Identify which cell holds the provided text, then report its [X, Y] central coordinate. 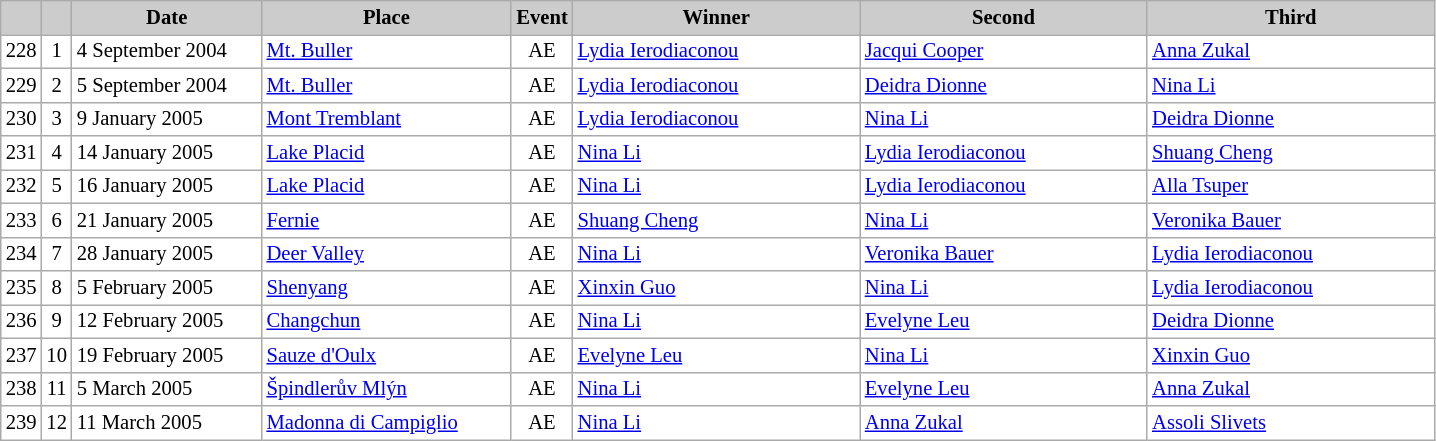
239 [22, 423]
Date [167, 17]
4 [56, 153]
Sauze d'Oulx [387, 355]
237 [22, 355]
Alla Tsuper [1290, 186]
233 [22, 220]
10 [56, 355]
21 January 2005 [167, 220]
9 January 2005 [167, 119]
11 [56, 389]
5 September 2004 [167, 85]
Špindlerův Mlýn [387, 389]
14 January 2005 [167, 153]
6 [56, 220]
12 February 2005 [167, 321]
2 [56, 85]
1 [56, 51]
230 [22, 119]
Place [387, 17]
Assoli Slivets [1290, 423]
16 January 2005 [167, 186]
238 [22, 389]
Jacqui Cooper [1004, 51]
Event [542, 17]
3 [56, 119]
231 [22, 153]
Changchun [387, 321]
5 [56, 186]
228 [22, 51]
236 [22, 321]
7 [56, 254]
234 [22, 254]
11 March 2005 [167, 423]
235 [22, 287]
Second [1004, 17]
Third [1290, 17]
8 [56, 287]
Winner [716, 17]
4 September 2004 [167, 51]
9 [56, 321]
12 [56, 423]
Fernie [387, 220]
Madonna di Campiglio [387, 423]
Shenyang [387, 287]
19 February 2005 [167, 355]
Deer Valley [387, 254]
28 January 2005 [167, 254]
5 February 2005 [167, 287]
5 March 2005 [167, 389]
229 [22, 85]
Mont Tremblant [387, 119]
232 [22, 186]
